Extract the (X, Y) coordinate from the center of the cell holding the provided text.  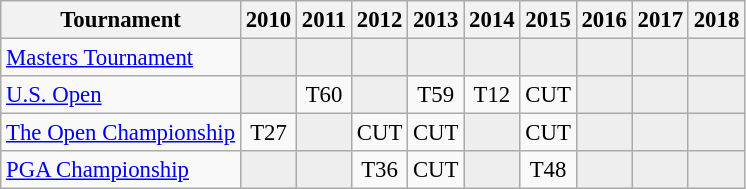
T48 (548, 170)
2013 (436, 20)
Tournament (121, 20)
PGA Championship (121, 170)
T59 (436, 95)
2012 (379, 20)
2016 (604, 20)
2017 (660, 20)
2011 (324, 20)
T12 (492, 95)
Masters Tournament (121, 58)
2010 (268, 20)
U.S. Open (121, 95)
T36 (379, 170)
2014 (492, 20)
2015 (548, 20)
T27 (268, 133)
The Open Championship (121, 133)
T60 (324, 95)
2018 (716, 20)
